Locate the cell with the specified text and output its [x, y] center coordinate. 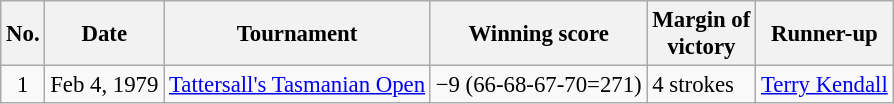
Feb 4, 1979 [104, 85]
Date [104, 34]
Terry Kendall [824, 85]
−9 (66-68-67-70=271) [538, 85]
Tattersall's Tasmanian Open [298, 85]
Winning score [538, 34]
Tournament [298, 34]
4 strokes [702, 85]
Margin ofvictory [702, 34]
No. [23, 34]
1 [23, 85]
Runner-up [824, 34]
